Return the (x, y) coordinate for the center point of the cell that contains the specified text.  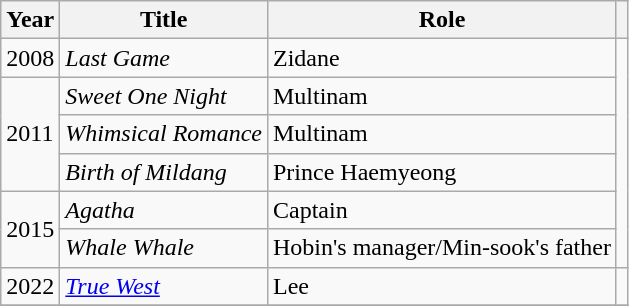
Birth of Mildang (164, 172)
True West (164, 286)
Zidane (442, 58)
Sweet One Night (164, 96)
2011 (30, 134)
Lee (442, 286)
Hobin's manager/Min-sook's father (442, 248)
Last Game (164, 58)
2022 (30, 286)
2008 (30, 58)
Captain (442, 210)
Year (30, 20)
Title (164, 20)
Role (442, 20)
2015 (30, 229)
Agatha (164, 210)
Whimsical Romance (164, 134)
Prince Haemyeong (442, 172)
Whale Whale (164, 248)
